Pinpoint the cell where the given text exists, returning its (x, y) midpoint coordinate. 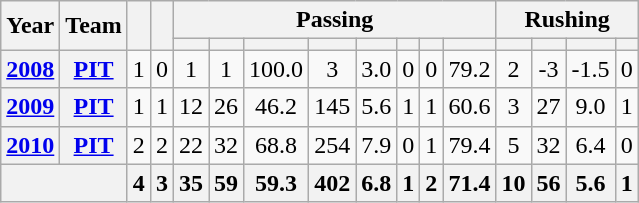
46.2 (276, 107)
4 (138, 183)
Year (30, 26)
79.4 (470, 145)
402 (332, 183)
254 (332, 145)
56 (548, 183)
6.8 (376, 183)
68.8 (276, 145)
22 (190, 145)
12 (190, 107)
2010 (30, 145)
5 (514, 145)
35 (190, 183)
2008 (30, 69)
59.3 (276, 183)
-3 (548, 69)
6.4 (590, 145)
79.2 (470, 69)
100.0 (276, 69)
59 (226, 183)
27 (548, 107)
Rushing (567, 20)
145 (332, 107)
-1.5 (590, 69)
26 (226, 107)
9.0 (590, 107)
Passing (334, 20)
7.9 (376, 145)
Team (94, 26)
2009 (30, 107)
3.0 (376, 69)
71.4 (470, 183)
60.6 (470, 107)
10 (514, 183)
